Pinpoint the cell where the given text exists, returning its [x, y] midpoint coordinate. 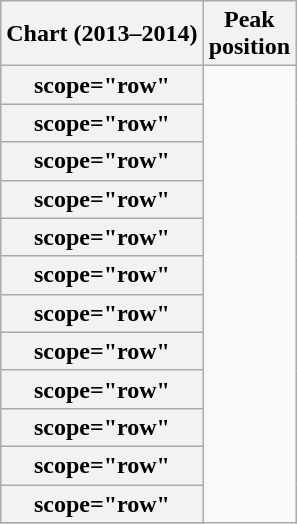
Peakposition [249, 34]
Chart (2013–2014) [102, 34]
